Determine the (X, Y) coordinate at the center of the cell enclosing the given text.  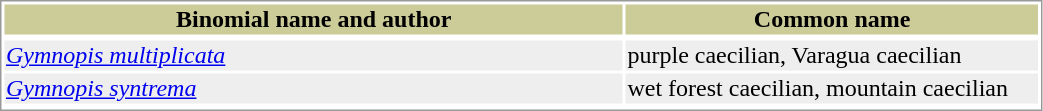
Binomial name and author (313, 19)
Gymnopis multiplicata (313, 55)
purple caecilian, Varagua caecilian (832, 55)
Gymnopis syntrema (313, 89)
wet forest caecilian, mountain caecilian (832, 89)
Common name (832, 19)
